Identify which cell holds the provided text, then report its [x, y] central coordinate. 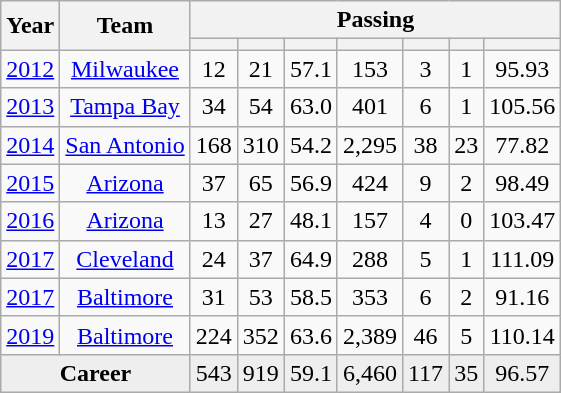
64.9 [310, 259]
96.57 [522, 373]
95.93 [522, 69]
2015 [30, 183]
91.16 [522, 297]
13 [214, 221]
2016 [30, 221]
2013 [30, 107]
38 [425, 145]
San Antonio [125, 145]
6,460 [370, 373]
Team [125, 26]
63.6 [310, 335]
59.1 [310, 373]
543 [214, 373]
56.9 [310, 183]
288 [370, 259]
54 [260, 107]
353 [370, 297]
919 [260, 373]
168 [214, 145]
31 [214, 297]
4 [425, 221]
24 [214, 259]
23 [466, 145]
111.09 [522, 259]
63.0 [310, 107]
Tampa Bay [125, 107]
53 [260, 297]
110.14 [522, 335]
Year [30, 26]
Cleveland [125, 259]
46 [425, 335]
35 [466, 373]
54.2 [310, 145]
57.1 [310, 69]
34 [214, 107]
153 [370, 69]
48.1 [310, 221]
77.82 [522, 145]
58.5 [310, 297]
352 [260, 335]
21 [260, 69]
9 [425, 183]
Career [96, 373]
12 [214, 69]
310 [260, 145]
2,389 [370, 335]
3 [425, 69]
Milwaukee [125, 69]
103.47 [522, 221]
Passing [376, 20]
65 [260, 183]
98.49 [522, 183]
2012 [30, 69]
2,295 [370, 145]
0 [466, 221]
157 [370, 221]
224 [214, 335]
424 [370, 183]
117 [425, 373]
105.56 [522, 107]
27 [260, 221]
401 [370, 107]
2014 [30, 145]
2019 [30, 335]
